Scan for the cell matching the given text and deliver its (x, y) coordinate at center. 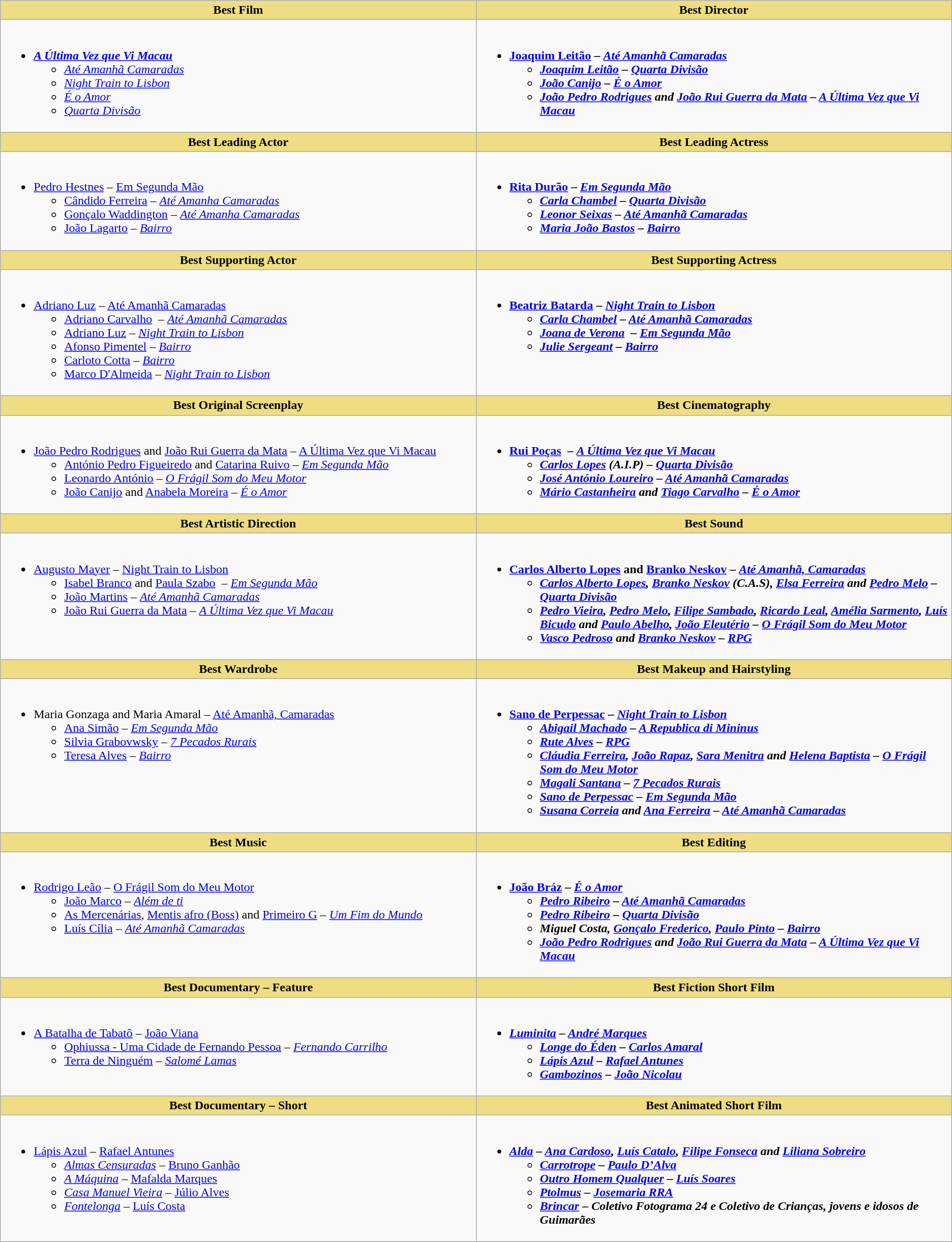
Lápis Azul – Rafael AntunesAlmas Censuradas – Bruno GanhãoA Máquina – Mafalda MarquesCasa Manuel Vieira – Júlio AlvesFontelonga – Luís Costa (238, 1178)
Maria Gonzaga and Maria Amaral – Até Amanhã, CamaradasAna Simão – Em Segunda MãoSilvia Grabovwsky – 7 Pecados RuraisTeresa Alves – Bairro (238, 755)
Beatriz Batarda – Night Train to LisbonCarla Chambel – Até Amanhã CamaradasJoana de Verona – Em Segunda MãoJulie Sergeant – Bairro (714, 333)
Best Supporting Actress (714, 260)
Best Wardrobe (238, 669)
Best Sound (714, 523)
Best Artistic Direction (238, 523)
Best Documentary – Feature (238, 988)
A Última Vez que Vi MacauAté Amanhã CamaradasNight Train to LisbonÉ o AmorQuarta Divisão (238, 76)
Rita Durão – Em Segunda MãoCarla Chambel – Quarta DivisãoLeonor Seixas – Até Amanhã CamaradasMaria João Bastos – Bairro (714, 201)
Best Documentary – Short (238, 1106)
Best Supporting Actor (238, 260)
Luminita – André MarquesLonge do Éden – Carlos AmaralLápis Azul – Rafael AntunesGambozinos – João Nicolau (714, 1047)
Best Makeup and Hairstyling (714, 669)
Best Music (238, 842)
Best Animated Short Film (714, 1106)
Best Fiction Short Film (714, 988)
Best Leading Actor (238, 142)
Best Editing (714, 842)
A Batalha de Tabatô – João VianaOphiussa - Uma Cidade de Fernando Pessoa – Fernando CarrilhoTerra de Ninguém – Salomé Lamas (238, 1047)
Best Original Screenplay (238, 405)
Best Director (714, 10)
Best Film (238, 10)
Best Cinematography (714, 405)
Best Leading Actress (714, 142)
Pedro Hestnes – Em Segunda MãoCândido Ferreira – Até Amanha CamaradasGonçalo Waddington – Até Amanha CamaradasJoão Lagarto – Bairro (238, 201)
